Return the [x, y] coordinate for the center point of the cell that contains the specified text.  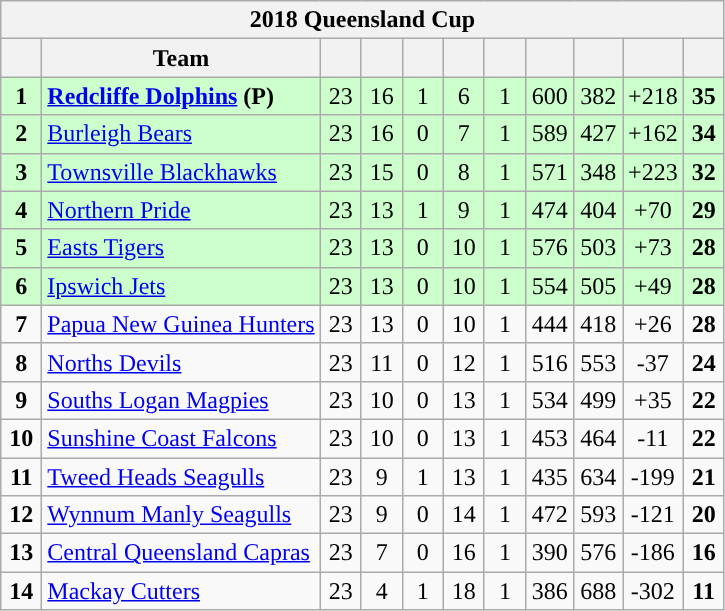
Mackay Cutters [181, 591]
-11 [654, 438]
+70 [654, 210]
418 [598, 324]
404 [598, 210]
Norths Devils [181, 362]
-37 [654, 362]
589 [550, 134]
2 [22, 134]
18 [464, 591]
571 [550, 172]
464 [598, 438]
472 [550, 515]
554 [550, 286]
503 [598, 248]
Easts Tigers [181, 248]
32 [704, 172]
+223 [654, 172]
+162 [654, 134]
-199 [654, 477]
435 [550, 477]
21 [704, 477]
+218 [654, 96]
Northern Pride [181, 210]
499 [598, 400]
553 [598, 362]
2018 Queensland Cup [362, 20]
+26 [654, 324]
Team [181, 58]
34 [704, 134]
Wynnum Manly Seagulls [181, 515]
386 [550, 591]
534 [550, 400]
Ipswich Jets [181, 286]
Burleigh Bears [181, 134]
600 [550, 96]
Tweed Heads Seagulls [181, 477]
15 [382, 172]
+49 [654, 286]
593 [598, 515]
427 [598, 134]
390 [550, 553]
634 [598, 477]
Central Queensland Capras [181, 553]
Souths Logan Magpies [181, 400]
-186 [654, 553]
+73 [654, 248]
348 [598, 172]
5 [22, 248]
35 [704, 96]
29 [704, 210]
688 [598, 591]
444 [550, 324]
+35 [654, 400]
20 [704, 515]
Townsville Blackhawks [181, 172]
474 [550, 210]
24 [704, 362]
Papua New Guinea Hunters [181, 324]
505 [598, 286]
-302 [654, 591]
382 [598, 96]
Redcliffe Dolphins (P) [181, 96]
-121 [654, 515]
Sunshine Coast Falcons [181, 438]
453 [550, 438]
3 [22, 172]
516 [550, 362]
